Determine the (x, y) coordinate at the center of the cell enclosing the given text.  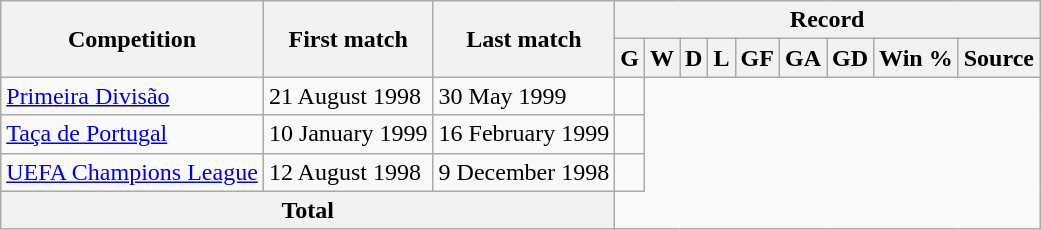
D (694, 58)
Taça de Portugal (132, 134)
10 January 1999 (348, 134)
GA (802, 58)
9 December 1998 (524, 172)
Win % (916, 58)
12 August 1998 (348, 172)
Primeira Divisão (132, 96)
Record (828, 20)
GF (757, 58)
First match (348, 39)
Last match (524, 39)
UEFA Champions League (132, 172)
Total (308, 210)
30 May 1999 (524, 96)
16 February 1999 (524, 134)
L (722, 58)
21 August 1998 (348, 96)
G (630, 58)
Source (998, 58)
W (662, 58)
Competition (132, 39)
GD (850, 58)
